Locate the cell with the specified text and output its [X, Y] center coordinate. 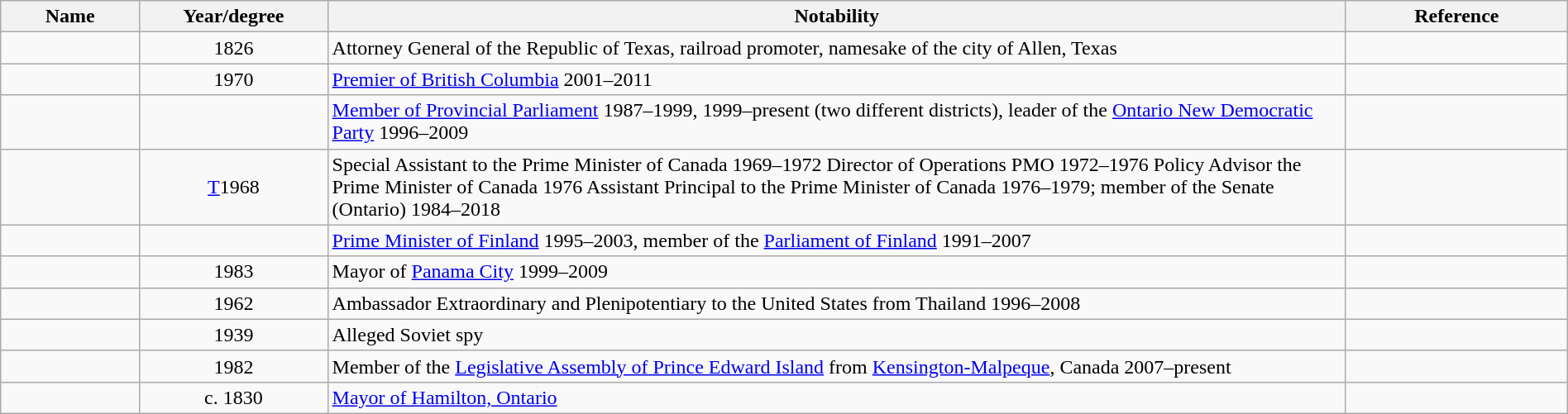
Notability [837, 17]
Ambassador Extraordinary and Plenipotentiary to the United States from Thailand 1996–2008 [837, 303]
T1968 [233, 187]
1939 [233, 335]
1983 [233, 272]
1970 [233, 79]
Mayor of Panama City 1999–2009 [837, 272]
1982 [233, 366]
Member of Provincial Parliament 1987–1999, 1999–present (two different districts), leader of the Ontario New Democratic Party 1996–2009 [837, 122]
Reference [1456, 17]
Attorney General of the Republic of Texas, railroad promoter, namesake of the city of Allen, Texas [837, 48]
Alleged Soviet spy [837, 335]
Member of the Legislative Assembly of Prince Edward Island from Kensington-Malpeque, Canada 2007–present [837, 366]
Year/degree [233, 17]
Mayor of Hamilton, Ontario [837, 397]
Prime Minister of Finland 1995–2003, member of the Parliament of Finland 1991–2007 [837, 240]
Premier of British Columbia 2001–2011 [837, 79]
Name [70, 17]
c. 1830 [233, 397]
1826 [233, 48]
1962 [233, 303]
